Locate the cell with the specified text and output its [X, Y] center coordinate. 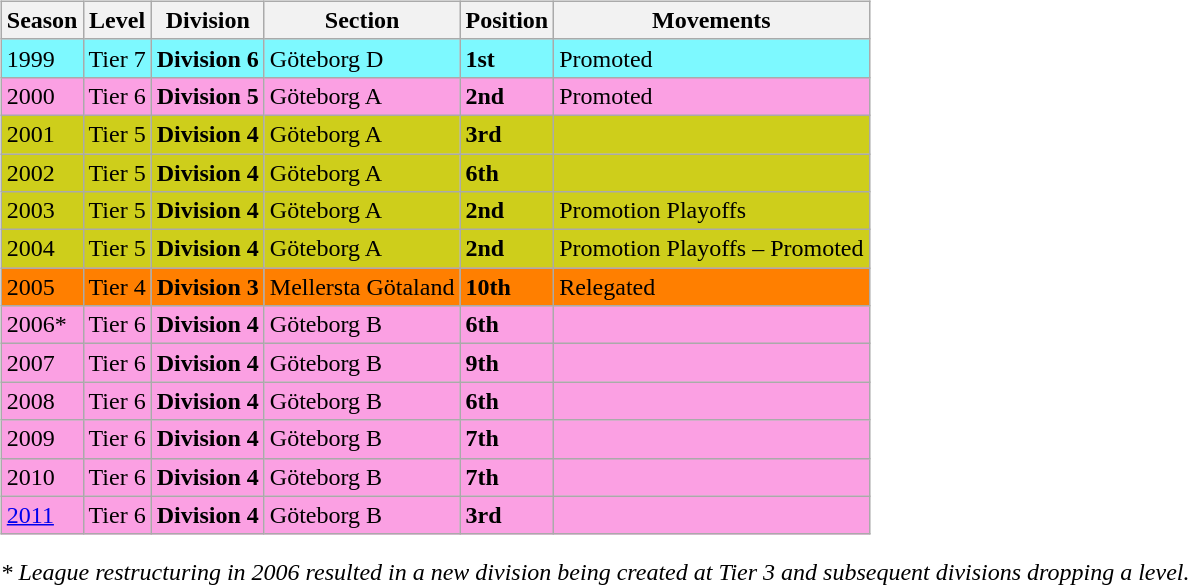
Movements [712, 20]
Tier 4 [117, 287]
2004 [42, 249]
Division 5 [208, 96]
2002 [42, 173]
Göteborg D [362, 58]
Relegated [712, 287]
Tier 7 [117, 58]
Season [42, 20]
Division 6 [208, 58]
2011 [42, 515]
9th [507, 363]
Level [117, 20]
Division [208, 20]
2000 [42, 96]
Mellersta Götaland [362, 287]
10th [507, 287]
2009 [42, 439]
Section [362, 20]
Promotion Playoffs [712, 211]
2007 [42, 363]
Division 3 [208, 287]
1999 [42, 58]
2005 [42, 287]
2006* [42, 325]
2010 [42, 477]
2001 [42, 134]
Position [507, 20]
Promotion Playoffs – Promoted [712, 249]
2003 [42, 211]
1st [507, 58]
2008 [42, 401]
